Return [x, y] of the center of cell containing provided text 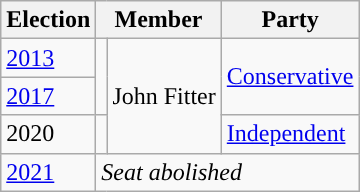
Conservative [290, 77]
Party [290, 20]
2021 [48, 172]
2020 [48, 134]
2013 [48, 58]
Member [158, 20]
John Fitter [164, 96]
Election [48, 20]
Independent [290, 134]
2017 [48, 96]
Seat abolished [228, 172]
